Output the (x, y) coordinate of the center of the cell containing the given text.  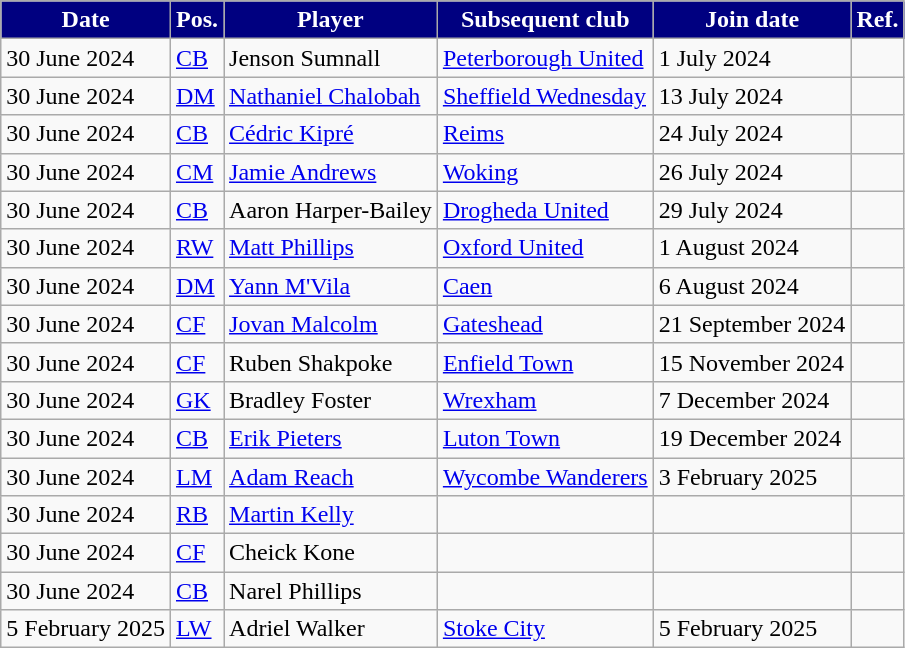
6 August 2024 (752, 286)
RW (196, 248)
Nathaniel Chalobah (331, 96)
Ruben Shakpoke (331, 362)
Caen (545, 286)
Subsequent club (545, 20)
GK (196, 400)
29 July 2024 (752, 210)
Enfield Town (545, 362)
21 September 2024 (752, 324)
Date (86, 20)
Luton Town (545, 438)
Martin Kelly (331, 515)
CM (196, 172)
Narel Phillips (331, 591)
Bradley Foster (331, 400)
Ref. (878, 20)
Join date (752, 20)
Jovan Malcolm (331, 324)
Player (331, 20)
LM (196, 477)
Matt Phillips (331, 248)
Cédric Kipré (331, 134)
7 December 2024 (752, 400)
Jenson Sumnall (331, 58)
Adriel Walker (331, 629)
15 November 2024 (752, 362)
13 July 2024 (752, 96)
LW (196, 629)
3 February 2025 (752, 477)
Stoke City (545, 629)
Peterborough United (545, 58)
1 July 2024 (752, 58)
Wrexham (545, 400)
Sheffield Wednesday (545, 96)
Reims (545, 134)
1 August 2024 (752, 248)
Pos. (196, 20)
Drogheda United (545, 210)
19 December 2024 (752, 438)
Wycombe Wanderers (545, 477)
Gateshead (545, 324)
Oxford United (545, 248)
24 July 2024 (752, 134)
Woking (545, 172)
Jamie Andrews (331, 172)
Aaron Harper-Bailey (331, 210)
RB (196, 515)
Erik Pieters (331, 438)
Adam Reach (331, 477)
Yann M'Vila (331, 286)
Cheick Kone (331, 553)
26 July 2024 (752, 172)
